For the text-containing cell, return its midpoint in [x, y] coordinate format. 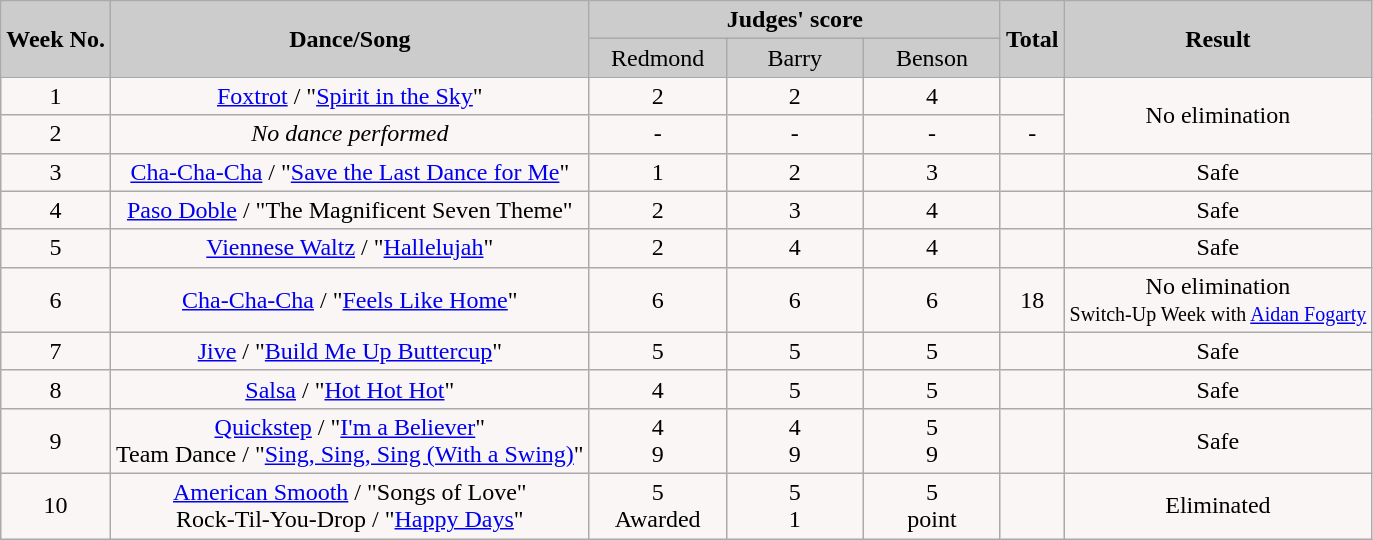
Eliminated [1218, 506]
Benson [932, 58]
10 [56, 506]
5point [932, 506]
Result [1218, 39]
Total [1032, 39]
Salsa / "Hot Hot Hot" [350, 389]
No elimination [1218, 115]
No dance performed [350, 134]
8 [56, 389]
Judges' score [794, 20]
Dance/Song [350, 39]
Cha-Cha-Cha / "Save the Last Dance for Me" [350, 172]
5Awarded [658, 506]
No eliminationSwitch-Up Week with Aidan Fogarty [1218, 300]
Foxtrot / "Spirit in the Sky" [350, 96]
Barry [794, 58]
Viennese Waltz / "Hallelujah" [350, 248]
American Smooth / "Songs of Love"Rock-Til-You-Drop / "Happy Days" [350, 506]
Jive / "Build Me Up Buttercup" [350, 351]
59 [932, 440]
Redmond [658, 58]
51 [794, 506]
7 [56, 351]
Quickstep / "I'm a Believer"Team Dance / "Sing, Sing, Sing (With a Swing)" [350, 440]
Cha-Cha-Cha / "Feels Like Home" [350, 300]
18 [1032, 300]
Week No. [56, 39]
Paso Doble / "The Magnificent Seven Theme" [350, 210]
9 [56, 440]
